Find where the given text appears and provide that cell's center as [X, Y] coordinate. 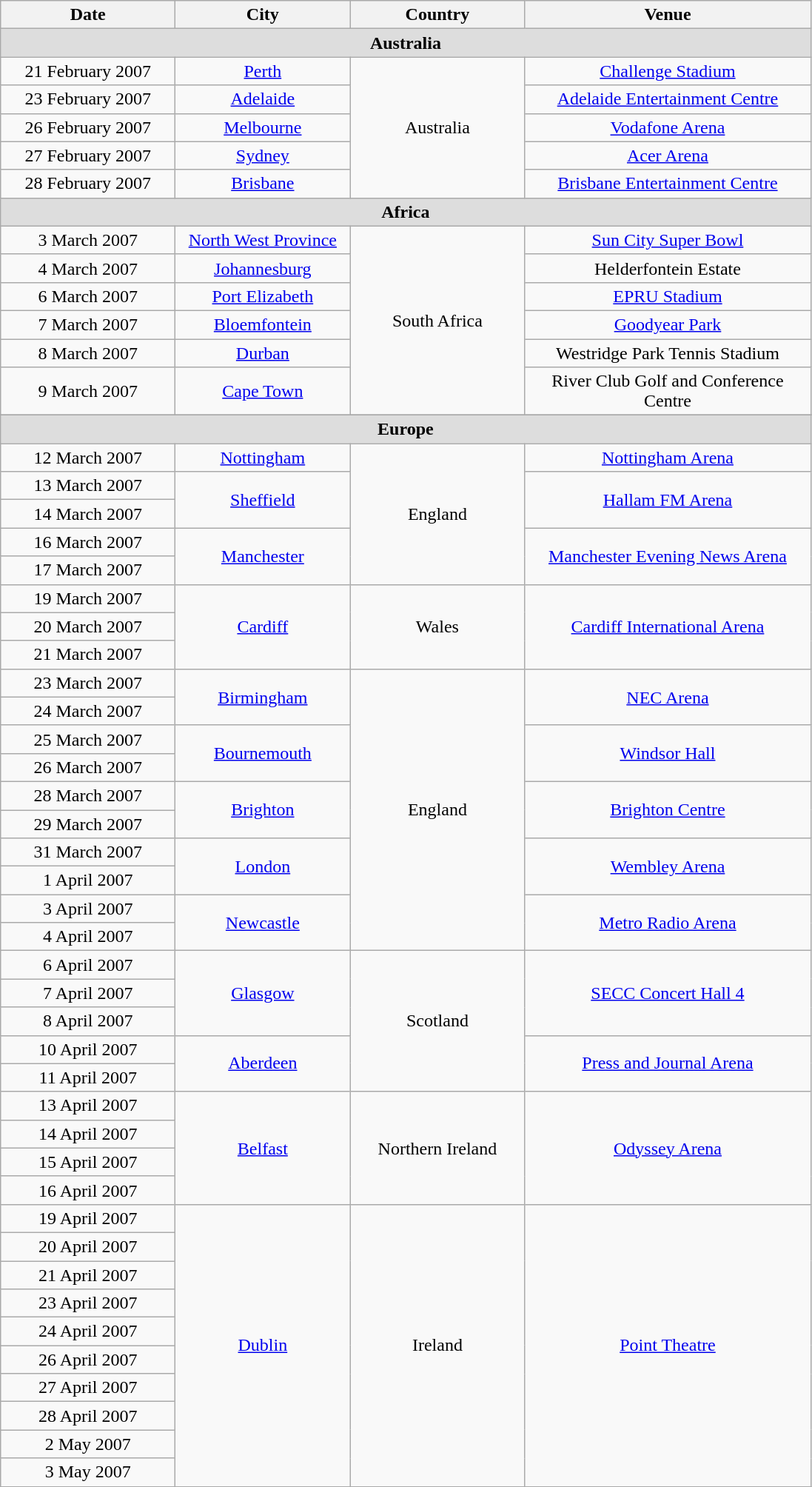
Point Theatre [668, 1345]
Aberdeen [263, 1063]
Johannesburg [263, 268]
Northern Ireland [437, 1148]
Wembley Arena [668, 866]
NEC Arena [668, 697]
4 April 2007 [88, 937]
21 February 2007 [88, 71]
2 May 2007 [88, 1444]
Helderfontein Estate [668, 268]
Venue [668, 15]
23 February 2007 [88, 99]
Bournemouth [263, 753]
London [263, 866]
6 March 2007 [88, 296]
Manchester [263, 556]
Port Elizabeth [263, 296]
Birmingham [263, 697]
3 April 2007 [88, 909]
Sydney [263, 156]
9 March 2007 [88, 391]
8 April 2007 [88, 1021]
28 March 2007 [88, 795]
Cape Town [263, 391]
24 April 2007 [88, 1331]
6 April 2007 [88, 965]
29 March 2007 [88, 824]
10 April 2007 [88, 1049]
16 March 2007 [88, 542]
27 February 2007 [88, 156]
Country [437, 15]
24 March 2007 [88, 711]
Adelaide [263, 99]
11 April 2007 [88, 1077]
Adelaide Entertainment Centre [668, 99]
4 March 2007 [88, 268]
14 April 2007 [88, 1134]
14 March 2007 [88, 514]
Brisbane Entertainment Centre [668, 184]
Brighton [263, 809]
3 May 2007 [88, 1472]
Westridge Park Tennis Stadium [668, 353]
28 February 2007 [88, 184]
19 March 2007 [88, 598]
Bloemfontein [263, 324]
Durban [263, 353]
Metro Radio Arena [668, 923]
26 April 2007 [88, 1360]
Windsor Hall [668, 753]
Manchester Evening News Arena [668, 556]
North West Province [263, 240]
23 March 2007 [88, 683]
Sheffield [263, 500]
River Club Golf and Conference Centre [668, 391]
Belfast [263, 1148]
1 April 2007 [88, 880]
27 April 2007 [88, 1388]
City [263, 15]
16 April 2007 [88, 1190]
Brighton Centre [668, 809]
Brisbane [263, 184]
12 March 2007 [88, 458]
Scotland [437, 1021]
SECC Concert Hall 4 [668, 993]
Wales [437, 626]
Nottingham [263, 458]
Hallam FM Arena [668, 500]
Challenge Stadium [668, 71]
28 April 2007 [88, 1416]
23 April 2007 [88, 1303]
31 March 2007 [88, 852]
21 March 2007 [88, 655]
Melbourne [263, 127]
Cardiff [263, 626]
3 March 2007 [88, 240]
Dublin [263, 1345]
Newcastle [263, 923]
Acer Arena [668, 156]
17 March 2007 [88, 570]
Europe [406, 430]
21 April 2007 [88, 1274]
Nottingham Arena [668, 458]
19 April 2007 [88, 1218]
20 March 2007 [88, 626]
8 March 2007 [88, 353]
Cardiff International Arena [668, 626]
15 April 2007 [88, 1162]
7 March 2007 [88, 324]
13 March 2007 [88, 486]
EPRU Stadium [668, 296]
Date [88, 15]
Ireland [437, 1345]
20 April 2007 [88, 1246]
Odyssey Arena [668, 1148]
South Africa [437, 320]
25 March 2007 [88, 739]
Perth [263, 71]
Sun City Super Bowl [668, 240]
Goodyear Park [668, 324]
Vodafone Arena [668, 127]
Glasgow [263, 993]
26 March 2007 [88, 767]
7 April 2007 [88, 993]
Press and Journal Arena [668, 1063]
Africa [406, 212]
13 April 2007 [88, 1106]
26 February 2007 [88, 127]
